Provide the [x, y] coordinate of the cell's center where the given text is located.  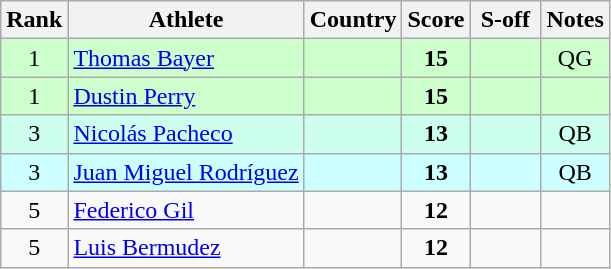
Thomas Bayer [186, 58]
Luis Bermudez [186, 248]
Juan Miguel Rodríguez [186, 172]
S-off [506, 20]
Dustin Perry [186, 96]
QG [575, 58]
Nicolás Pacheco [186, 134]
Athlete [186, 20]
Federico Gil [186, 210]
Score [436, 20]
Notes [575, 20]
Country [353, 20]
Rank [34, 20]
